For the text-containing cell, return its midpoint in (X, Y) coordinate format. 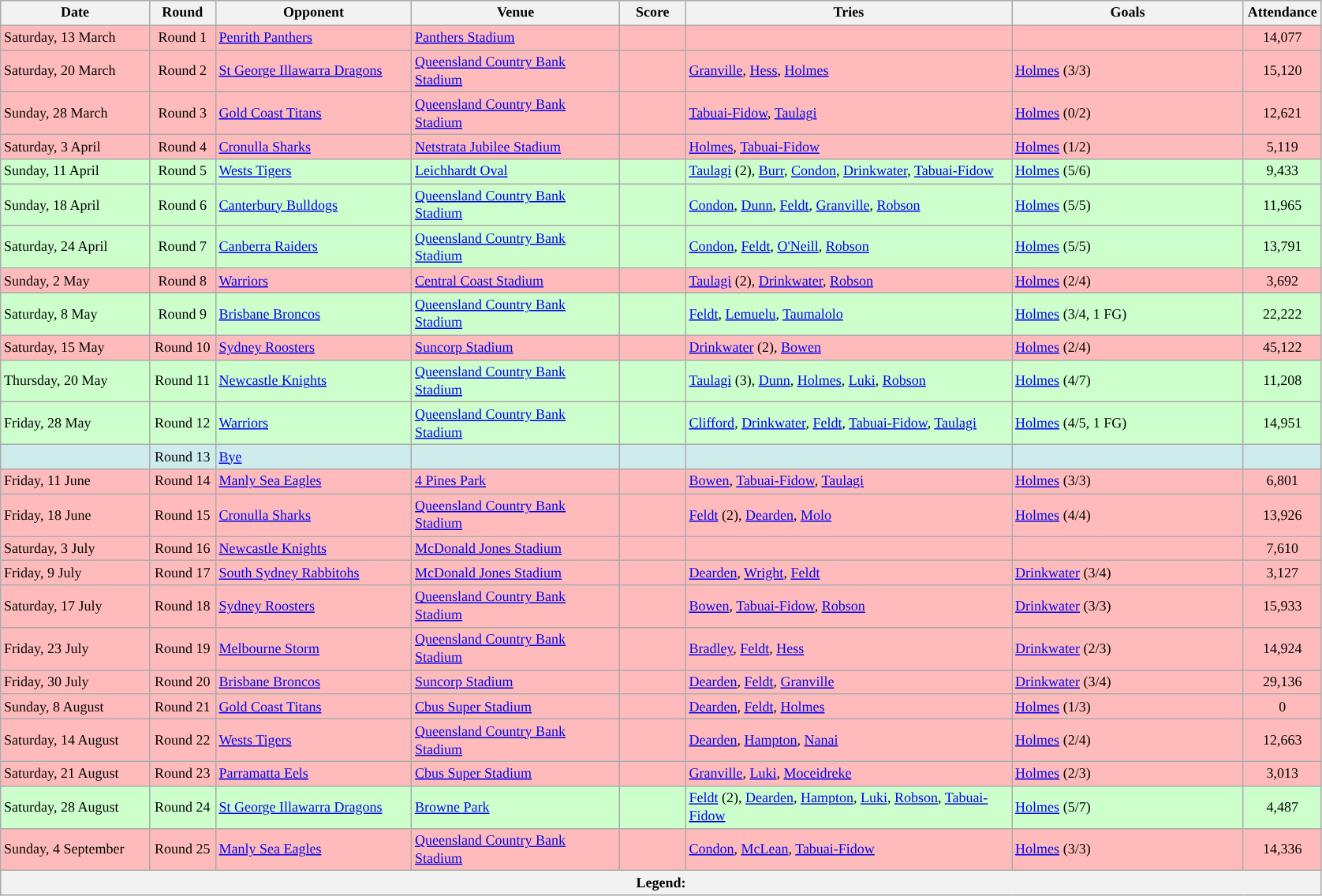
Round 24 (182, 807)
Bye (314, 456)
Friday, 28 May (76, 424)
Clifford, Drinkwater, Feldt, Tabuai-Fidow, Taulagi (849, 424)
Round 13 (182, 456)
Sunday, 11 April (76, 172)
Goals (1128, 13)
Venue (516, 13)
Saturday, 3 July (76, 549)
Dearden, Feldt, Holmes (849, 707)
Saturday, 24 April (76, 247)
Holmes (5/7) (1128, 807)
Condon, Dunn, Feldt, Granville, Robson (849, 205)
Condon, Feldt, O'Neill, Robson (849, 247)
Round 10 (182, 347)
45,122 (1283, 347)
Opponent (314, 13)
Holmes, Tabuai-Fidow (849, 147)
Tries (849, 13)
Drinkwater (2/3) (1128, 649)
3,127 (1283, 573)
Saturday, 21 August (76, 773)
Round 1 (182, 38)
Saturday, 14 August (76, 741)
Condon, McLean, Tabuai-Fidow (849, 849)
Holmes (0/2) (1128, 114)
4 Pines Park (516, 481)
Round 23 (182, 773)
Drinkwater (2), Bowen (849, 347)
Round 11 (182, 381)
Attendance (1283, 13)
14,951 (1283, 424)
Sunday, 4 September (76, 849)
Saturday, 17 July (76, 607)
Round 15 (182, 515)
12,663 (1283, 741)
Leichhardt Oval (516, 172)
Round 3 (182, 114)
Round 5 (182, 172)
Canberra Raiders (314, 247)
Saturday, 13 March (76, 38)
11,208 (1283, 381)
Granville, Luki, Moceidreke (849, 773)
0 (1283, 707)
14,336 (1283, 849)
Round (182, 13)
29,136 (1283, 681)
Sunday, 2 May (76, 281)
Round 19 (182, 649)
Holmes (2/3) (1128, 773)
South Sydney Rabbitohs (314, 573)
Browne Park (516, 807)
Saturday, 3 April (76, 147)
14,077 (1283, 38)
Round 8 (182, 281)
15,933 (1283, 607)
4,487 (1283, 807)
Feldt, Lemuelu, Taumalolo (849, 314)
Saturday, 20 March (76, 71)
Friday, 11 June (76, 481)
Saturday, 15 May (76, 347)
Legend: (661, 883)
Holmes (5/6) (1128, 172)
Round 6 (182, 205)
Sunday, 8 August (76, 707)
Melbourne Storm (314, 649)
Friday, 18 June (76, 515)
Friday, 30 July (76, 681)
Thursday, 20 May (76, 381)
Round 14 (182, 481)
Round 2 (182, 71)
Dearden, Feldt, Granville (849, 681)
Holmes (4/5, 1 FG) (1128, 424)
22,222 (1283, 314)
Taulagi (3), Dunn, Holmes, Luki, Robson (849, 381)
Friday, 23 July (76, 649)
Netstrata Jubilee Stadium (516, 147)
Date (76, 13)
7,610 (1283, 549)
Canterbury Bulldogs (314, 205)
Holmes (1/2) (1128, 147)
13,926 (1283, 515)
Penrith Panthers (314, 38)
Dearden, Wright, Feldt (849, 573)
Round 16 (182, 549)
3,692 (1283, 281)
Bowen, Tabuai-Fidow, Robson (849, 607)
Dearden, Hampton, Nanai (849, 741)
Saturday, 8 May (76, 314)
9,433 (1283, 172)
Round 18 (182, 607)
Sunday, 18 April (76, 205)
12,621 (1283, 114)
Bowen, Tabuai-Fidow, Taulagi (849, 481)
15,120 (1283, 71)
3,013 (1283, 773)
Saturday, 28 August (76, 807)
Parramatta Eels (314, 773)
Sunday, 28 March (76, 114)
11,965 (1283, 205)
Central Coast Stadium (516, 281)
Taulagi (2), Burr, Condon, Drinkwater, Tabuai-Fidow (849, 172)
Drinkwater (3/3) (1128, 607)
6,801 (1283, 481)
Friday, 9 July (76, 573)
Feldt (2), Dearden, Molo (849, 515)
5,119 (1283, 147)
Holmes (3/4, 1 FG) (1128, 314)
Round 21 (182, 707)
14,924 (1283, 649)
Round 22 (182, 741)
13,791 (1283, 247)
Holmes (4/4) (1128, 515)
Holmes (4/7) (1128, 381)
Holmes (1/3) (1128, 707)
Round 20 (182, 681)
Round 9 (182, 314)
Panthers Stadium (516, 38)
Round 17 (182, 573)
Feldt (2), Dearden, Hampton, Luki, Robson, Tabuai-Fidow (849, 807)
Round 25 (182, 849)
Round 12 (182, 424)
Granville, Hess, Holmes (849, 71)
Score (652, 13)
Round 7 (182, 247)
Bradley, Feldt, Hess (849, 649)
Round 4 (182, 147)
Tabuai-Fidow, Taulagi (849, 114)
Taulagi (2), Drinkwater, Robson (849, 281)
